Identify which cell holds the provided text, then report its (x, y) central coordinate. 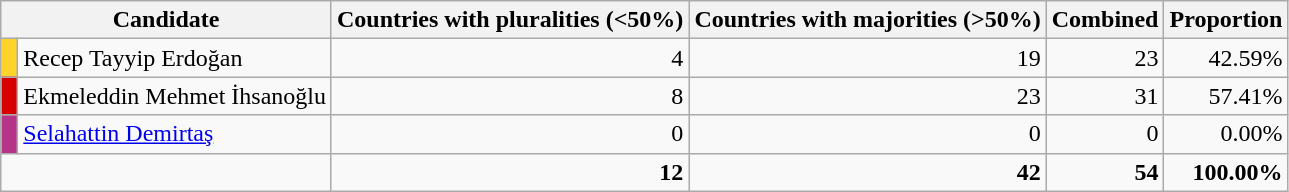
8 (510, 96)
31 (1105, 96)
Candidate (166, 20)
Ekmeleddin Mehmet İhsanoğlu (175, 96)
19 (868, 58)
100.00% (1226, 172)
0.00% (1226, 134)
57.41% (1226, 96)
Recep Tayyip Erdoğan (175, 58)
Proportion (1226, 20)
Combined (1105, 20)
42 (868, 172)
Selahattin Demirtaş (175, 134)
Countries with majorities (>50%) (868, 20)
54 (1105, 172)
Countries with pluralities (<50%) (510, 20)
4 (510, 58)
12 (510, 172)
42.59% (1226, 58)
